Find where the given text appears and provide that cell's center as (x, y) coordinate. 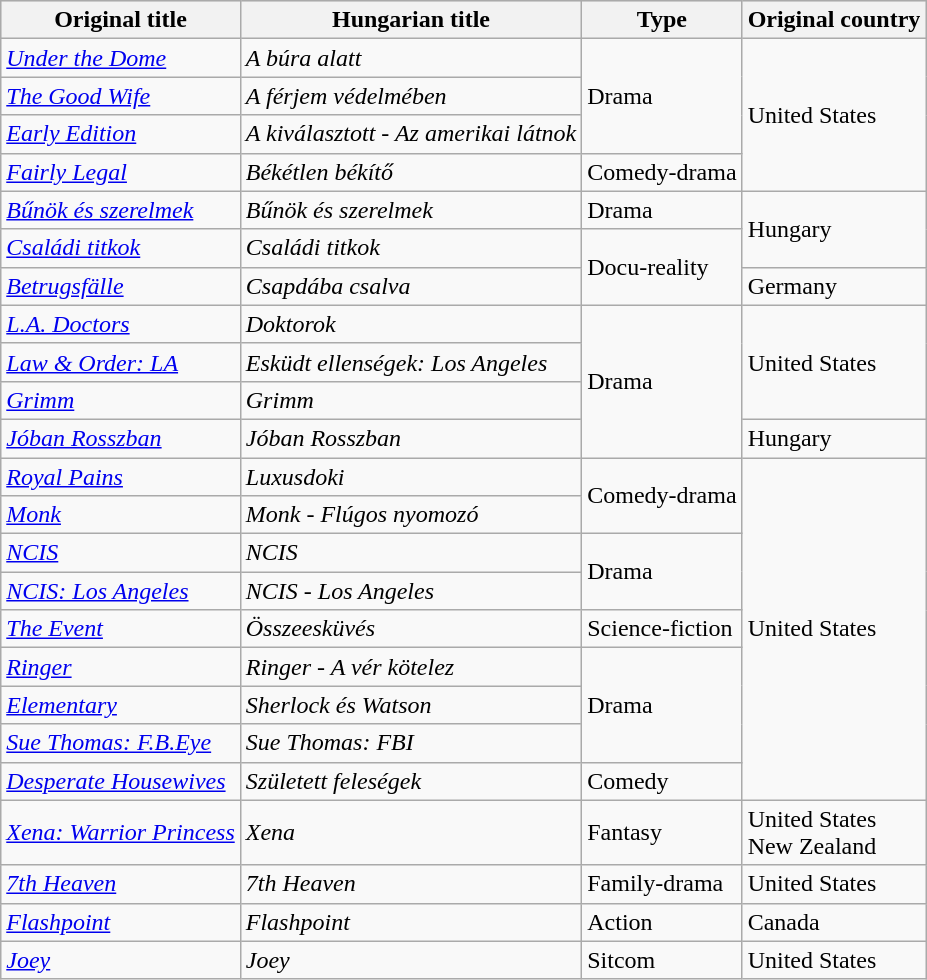
Type (662, 20)
Elementary (121, 705)
Original title (121, 20)
Sitcom (662, 960)
NCIS: Los Angeles (121, 591)
Betrugsfälle (121, 286)
The Event (121, 629)
Early Edition (121, 134)
NCIS - Los Angeles (410, 591)
Family-drama (662, 884)
Fantasy (662, 832)
Science-fiction (662, 629)
Sue Thomas: FBI (410, 743)
A búra alatt (410, 58)
A kiválasztott - Az amerikai látnok (410, 134)
Monk (121, 515)
Comedy (662, 781)
Canada (834, 922)
Békétlen békítő (410, 172)
L.A. Doctors (121, 324)
Esküdt ellenségek: Los Angeles (410, 362)
Monk - Flúgos nyomozó (410, 515)
Sherlock és Watson (410, 705)
Under the Dome (121, 58)
Sue Thomas: F.B.Eye (121, 743)
Action (662, 922)
A férjem védelmében (410, 96)
Hungarian title (410, 20)
Született feleségek (410, 781)
Luxusdoki (410, 477)
Original country (834, 20)
Docu-reality (662, 267)
Ringer (121, 667)
Fairly Legal (121, 172)
Germany (834, 286)
Doktorok (410, 324)
Összeesküvés (410, 629)
United StatesNew Zealand (834, 832)
Ringer - A vér kötelez (410, 667)
Law & Order: LA (121, 362)
The Good Wife (121, 96)
Csapdába csalva (410, 286)
Desperate Housewives (121, 781)
Xena (410, 832)
Royal Pains (121, 477)
Xena: Warrior Princess (121, 832)
